For the text-containing cell, return its midpoint in (x, y) coordinate format. 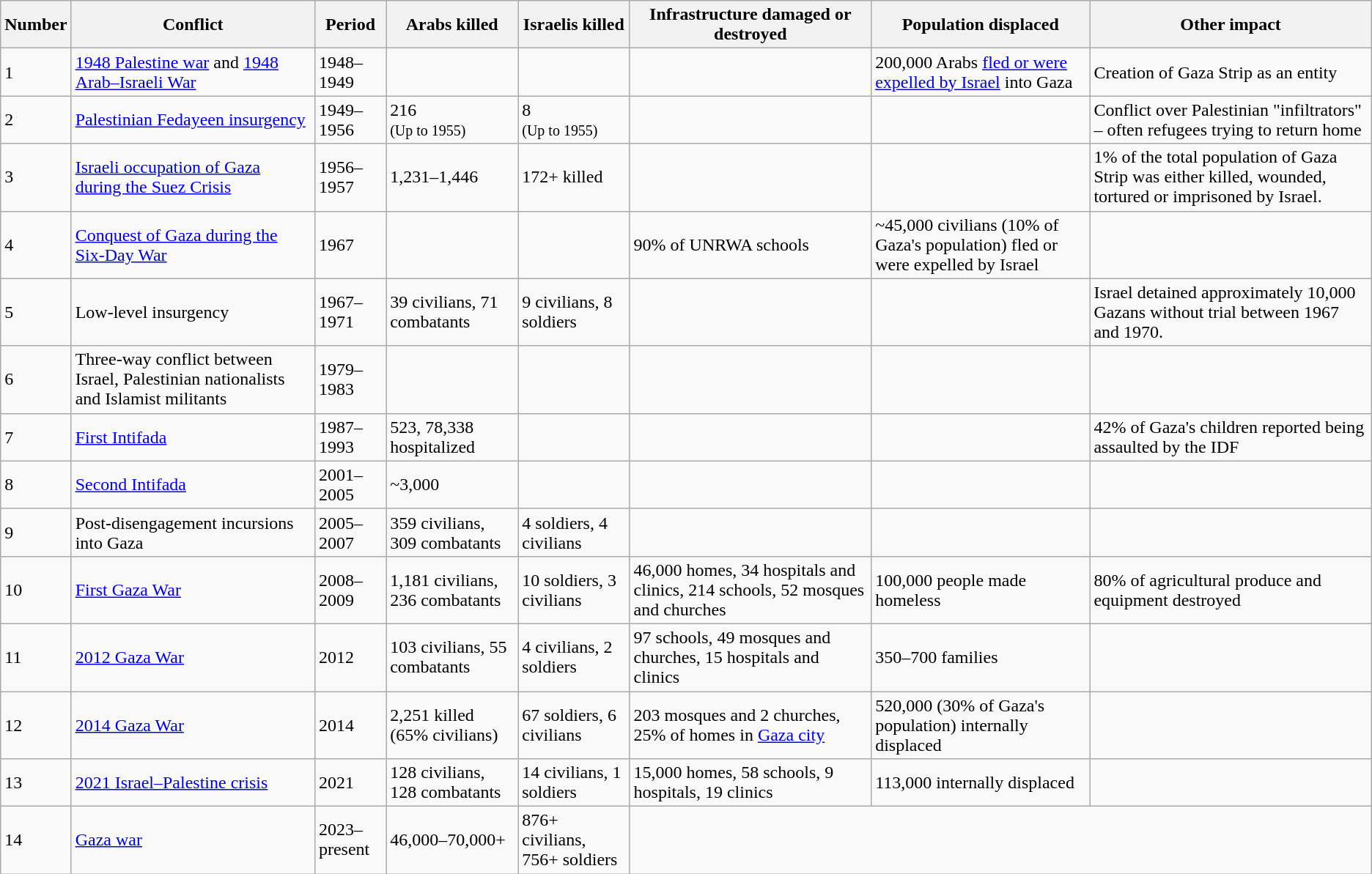
Conflict (193, 25)
Period (350, 25)
Israel detained approximately 10,000 Gazans without trial between 1967 and 1970. (1231, 312)
1967 (350, 245)
6 (36, 379)
Creation of Gaza Strip as an entity (1231, 72)
67 soldiers, 6 civilians (574, 725)
1 (36, 72)
1967–1971 (350, 312)
2012 Gaza War (193, 657)
2014 (350, 725)
2001–2005 (350, 485)
350–700 families (981, 657)
876+ civilians, 756+ soldiers (574, 840)
203 mosques and 2 churches, 25% of homes in Gaza city (750, 725)
8 (36, 485)
Post-disengagement incursions into Gaza (193, 532)
2021 Israel–Palestine crisis (193, 782)
2014 Gaza War (193, 725)
8(Up to 1955) (574, 120)
11 (36, 657)
First Gaza War (193, 590)
90% of UNRWA schools (750, 245)
10 soldiers, 3 civilians (574, 590)
14 civilians, 1 soldiers (574, 782)
Number (36, 25)
7 (36, 437)
12 (36, 725)
13 (36, 782)
359 civilians, 309 combatants (452, 532)
128 civilians, 128 combatants (452, 782)
Second Intifada (193, 485)
2023–present (350, 840)
4 soldiers, 4 civilians (574, 532)
113,000 internally displaced (981, 782)
2021 (350, 782)
103 civilians, 55 combatants (452, 657)
9 (36, 532)
5 (36, 312)
Israelis killed (574, 25)
Israeli occupation of Gaza during the Suez Crisis (193, 177)
Arabs killed (452, 25)
9 civilians, 8 soldiers (574, 312)
42% of Gaza's children reported being assaulted by the IDF (1231, 437)
1948 Palestine war and 1948 Arab–Israeli War (193, 72)
First Intifada (193, 437)
4 (36, 245)
1,231–1,446 (452, 177)
2012 (350, 657)
Conquest of Gaza during the Six-Day War (193, 245)
Other impact (1231, 25)
39 civilians, 71 combatants (452, 312)
Palestinian Fedayeen insurgency (193, 120)
46,000 homes, 34 hospitals and clinics, 214 schools, 52 mosques and churches (750, 590)
Conflict over Palestinian "infiltrators" – often refugees trying to return home (1231, 120)
10 (36, 590)
14 (36, 840)
1987–1993 (350, 437)
2,251 killed (65% civilians) (452, 725)
1,181 civilians, 236 combatants (452, 590)
3 (36, 177)
1979–1983 (350, 379)
172+ killed (574, 177)
46,000–70,000+ (452, 840)
Three-way conflict between Israel, Palestinian nationalists and Islamist militants (193, 379)
Gaza war (193, 840)
1949–1956 (350, 120)
523, 78,338 hospitalized (452, 437)
2008–2009 (350, 590)
216(Up to 1955) (452, 120)
Population displaced (981, 25)
1956–1957 (350, 177)
2 (36, 120)
Infrastructure damaged or destroyed (750, 25)
2005–2007 (350, 532)
100,000 people made homeless (981, 590)
520,000 (30% of Gaza's population) internally displaced (981, 725)
80% of agricultural produce and equipment destroyed (1231, 590)
1948–1949 (350, 72)
Low-level insurgency (193, 312)
1% of the total population of Gaza Strip was either killed, wounded, tortured or imprisoned by Israel. (1231, 177)
200,000 Arabs fled or were expelled by Israel into Gaza (981, 72)
15,000 homes, 58 schools, 9 hospitals, 19 clinics (750, 782)
~3,000 (452, 485)
4 civilians, 2 soldiers (574, 657)
~45,000 civilians (10% of Gaza's population) fled or were expelled by Israel (981, 245)
97 schools, 49 mosques and churches, 15 hospitals and clinics (750, 657)
